Provide the (X, Y) coordinate of the cell's center where the given text is located.  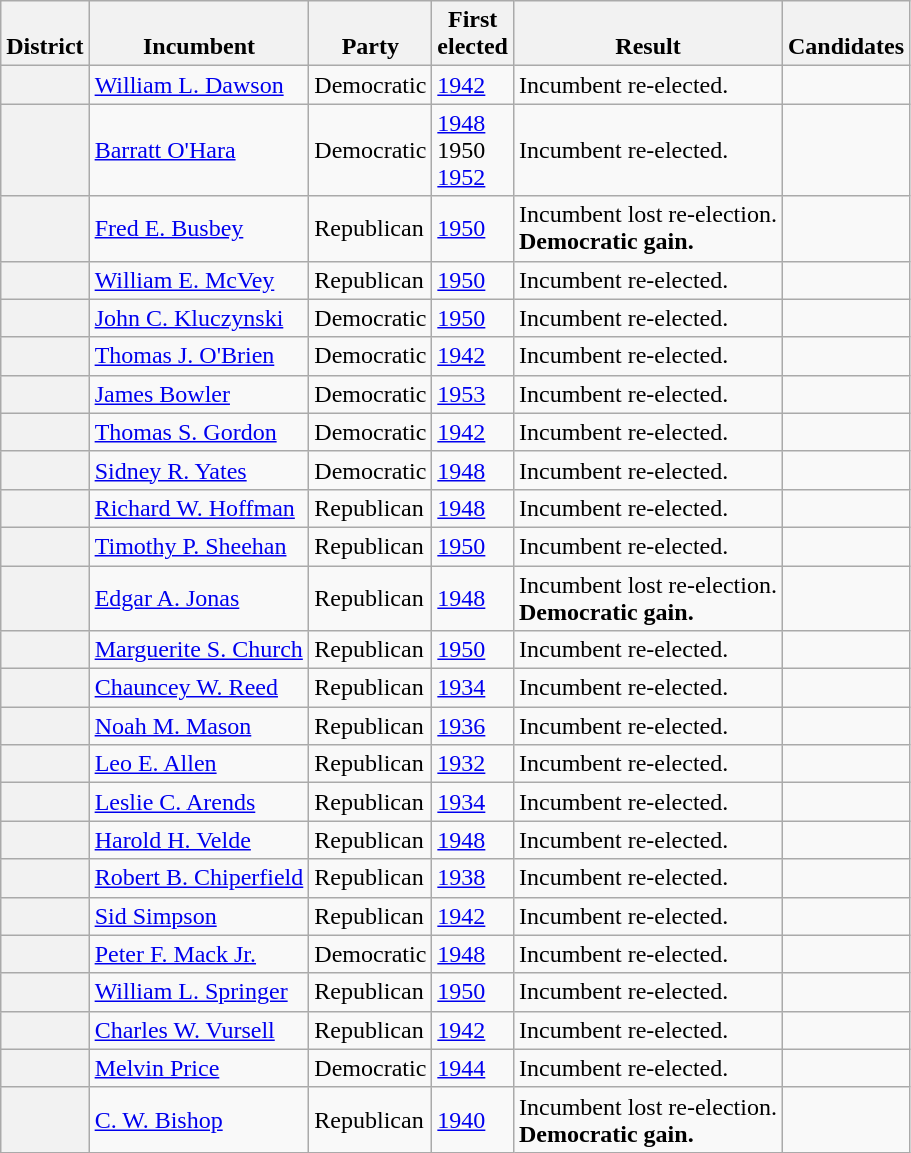
Candidates (846, 34)
1953 (473, 394)
Sidney R. Yates (199, 470)
Thomas J. O'Brien (199, 356)
19481950 1952 (473, 150)
Leo E. Allen (199, 764)
Result (648, 34)
Edgar A. Jonas (199, 598)
1940 (473, 1120)
Thomas S. Gordon (199, 432)
Marguerite S. Church (199, 650)
Harold H. Velde (199, 840)
Incumbent (199, 34)
Robert B. Chiperfield (199, 878)
Sid Simpson (199, 916)
Peter F. Mack Jr. (199, 954)
1938 (473, 878)
James Bowler (199, 394)
1932 (473, 764)
Melvin Price (199, 1068)
Fred E. Busbey (199, 228)
William L. Springer (199, 992)
John C. Kluczynski (199, 318)
District (45, 34)
Party (370, 34)
Charles W. Vursell (199, 1030)
Noah M. Mason (199, 726)
Richard W. Hoffman (199, 508)
Timothy P. Sheehan (199, 546)
Leslie C. Arends (199, 802)
1936 (473, 726)
William E. McVey (199, 280)
William L. Dawson (199, 85)
Barratt O'Hara (199, 150)
1944 (473, 1068)
Chauncey W. Reed (199, 688)
Firstelected (473, 34)
C. W. Bishop (199, 1120)
